Return the [x, y] coordinate for the center point of the cell that contains the specified text.  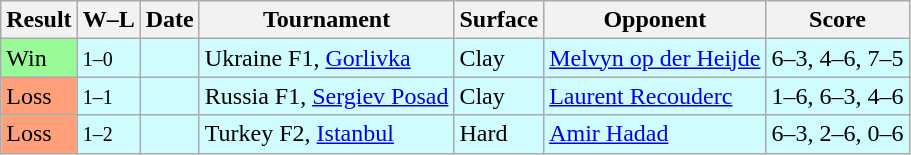
Amir Hadad [655, 134]
Win [39, 58]
Date [170, 20]
Turkey F2, Istanbul [326, 134]
Laurent Recouderc [655, 96]
Hard [499, 134]
Score [838, 20]
6–3, 4–6, 7–5 [838, 58]
Opponent [655, 20]
Russia F1, Sergiev Posad [326, 96]
W–L [108, 20]
1–0 [108, 58]
6–3, 2–6, 0–6 [838, 134]
Tournament [326, 20]
Ukraine F1, Gorlivka [326, 58]
Result [39, 20]
Surface [499, 20]
Melvyn op der Heijde [655, 58]
1–1 [108, 96]
1–2 [108, 134]
1–6, 6–3, 4–6 [838, 96]
